Search for the cell housing the specified text and yield its (x, y) center coordinate. 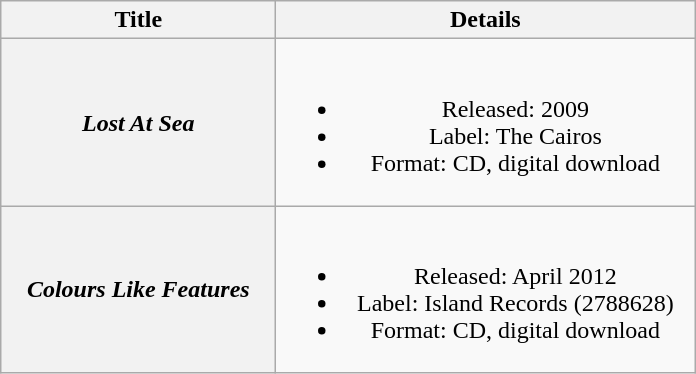
Released: April 2012Label: Island Records (2788628)Format: CD, digital download (486, 290)
Details (486, 20)
Lost At Sea (138, 122)
Colours Like Features (138, 290)
Title (138, 20)
Released: 2009Label: The CairosFormat: CD, digital download (486, 122)
